From the cell containing the given text, extract its center point as (x, y) coordinate. 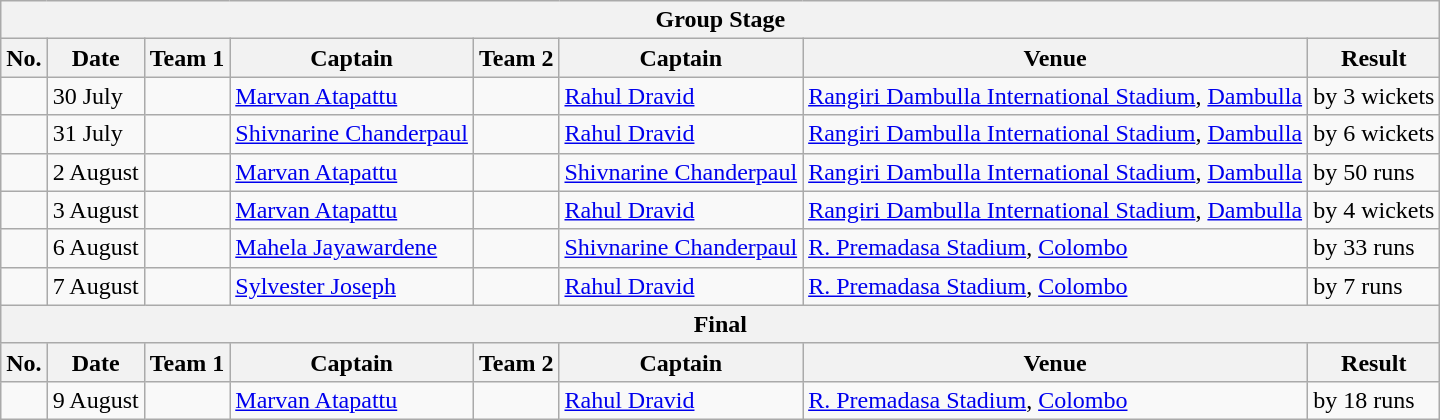
by 3 wickets (1374, 96)
Group Stage (720, 20)
Sylvester Joseph (352, 286)
by 18 runs (1374, 400)
by 7 runs (1374, 286)
3 August (96, 210)
by 33 runs (1374, 248)
9 August (96, 400)
31 July (96, 134)
7 August (96, 286)
30 July (96, 96)
by 6 wickets (1374, 134)
2 August (96, 172)
by 50 runs (1374, 172)
Mahela Jayawardene (352, 248)
6 August (96, 248)
by 4 wickets (1374, 210)
Final (720, 324)
